Locate the cell with the specified text and output its [X, Y] center coordinate. 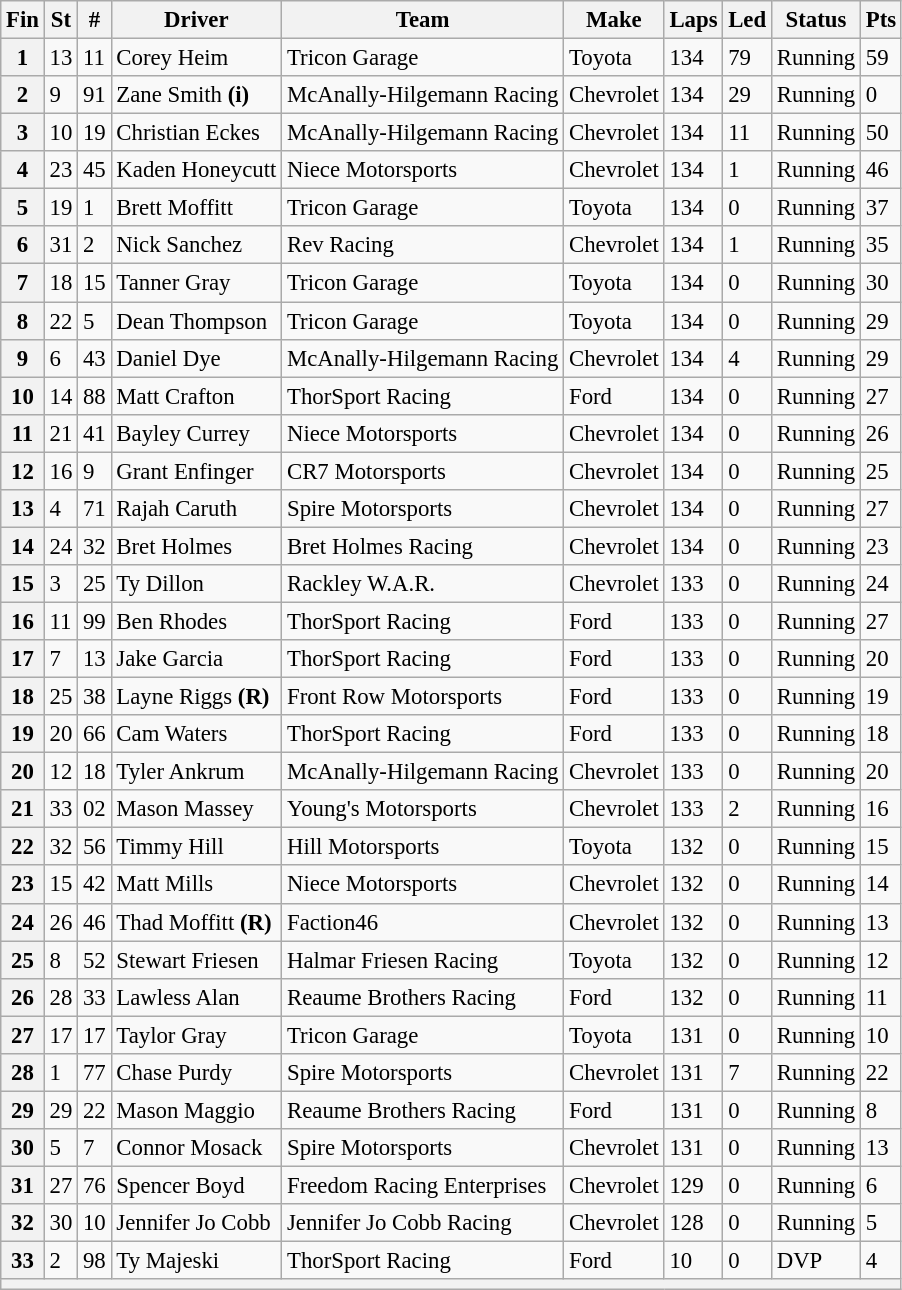
66 [94, 734]
Taylor Gray [196, 1035]
41 [94, 433]
99 [94, 621]
Lawless Alan [196, 997]
37 [882, 208]
Led [748, 20]
35 [882, 245]
Kaden Honeycutt [196, 170]
Tyler Ankrum [196, 772]
129 [694, 1185]
88 [94, 396]
Young's Motorsports [423, 809]
Team [423, 20]
Pts [882, 20]
Brett Moffitt [196, 208]
Rev Racing [423, 245]
CR7 Motorsports [423, 471]
Fin [23, 20]
Bret Holmes [196, 546]
Mason Massey [196, 809]
98 [94, 1261]
38 [94, 697]
St [60, 20]
Bayley Currey [196, 433]
Matt Crafton [196, 396]
Stewart Friesen [196, 960]
Ty Majeski [196, 1261]
Freedom Racing Enterprises [423, 1185]
50 [882, 133]
DVP [816, 1261]
Hill Motorsports [423, 847]
Rajah Caruth [196, 509]
79 [748, 58]
Make [614, 20]
43 [94, 358]
Jake Garcia [196, 659]
42 [94, 885]
71 [94, 509]
Chase Purdy [196, 1073]
59 [882, 58]
Dean Thompson [196, 321]
Mason Maggio [196, 1110]
Zane Smith (i) [196, 95]
Driver [196, 20]
Christian Eckes [196, 133]
Grant Enfinger [196, 471]
Thad Moffitt (R) [196, 922]
Ty Dillon [196, 584]
Jennifer Jo Cobb Racing [423, 1223]
Corey Heim [196, 58]
Timmy Hill [196, 847]
Front Row Motorsports [423, 697]
Bret Holmes Racing [423, 546]
Jennifer Jo Cobb [196, 1223]
Halmar Friesen Racing [423, 960]
Nick Sanchez [196, 245]
76 [94, 1185]
Rackley W.A.R. [423, 584]
77 [94, 1073]
Faction46 [423, 922]
Daniel Dye [196, 358]
# [94, 20]
Status [816, 20]
02 [94, 809]
Spencer Boyd [196, 1185]
Connor Mosack [196, 1148]
128 [694, 1223]
Tanner Gray [196, 283]
Layne Riggs (R) [196, 697]
56 [94, 847]
Cam Waters [196, 734]
52 [94, 960]
Laps [694, 20]
Ben Rhodes [196, 621]
45 [94, 170]
Matt Mills [196, 885]
91 [94, 95]
